Return [x, y] of the center of cell containing provided text 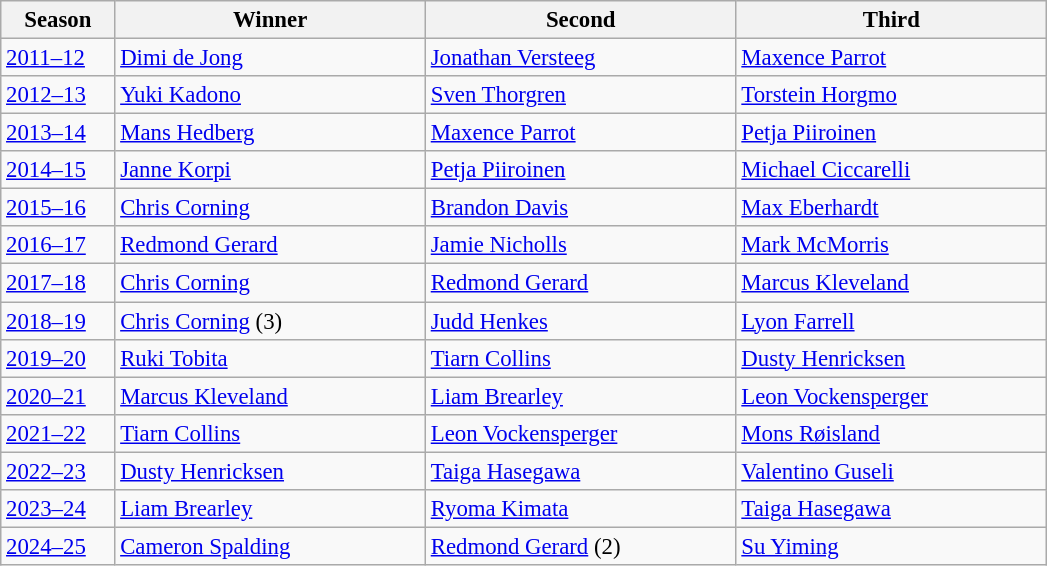
Valentino Guseli [892, 471]
2014–15 [58, 170]
Judd Henkes [580, 321]
Third [892, 20]
Chris Corning (3) [270, 321]
Brandon Davis [580, 208]
Dimi de Jong [270, 58]
2022–23 [58, 471]
Ruki Tobita [270, 358]
2023–24 [58, 509]
Max Eberhardt [892, 208]
2019–20 [58, 358]
2016–17 [58, 245]
Mans Hedberg [270, 133]
2024–25 [58, 546]
Winner [270, 20]
Season [58, 20]
Michael Ciccarelli [892, 170]
2020–21 [58, 396]
Jonathan Versteeg [580, 58]
2012–13 [58, 95]
Second [580, 20]
2018–19 [58, 321]
2013–14 [58, 133]
Sven Thorgren [580, 95]
Torstein Horgmo [892, 95]
Cameron Spalding [270, 546]
2021–22 [58, 433]
Lyon Farrell [892, 321]
Ryoma Kimata [580, 509]
Janne Korpi [270, 170]
Yuki Kadono [270, 95]
2017–18 [58, 283]
Mark McMorris [892, 245]
2015–16 [58, 208]
2011–12 [58, 58]
Redmond Gerard (2) [580, 546]
Su Yiming [892, 546]
Mons Røisland [892, 433]
Jamie Nicholls [580, 245]
